Find where the given text appears and provide that cell's center as [x, y] coordinate. 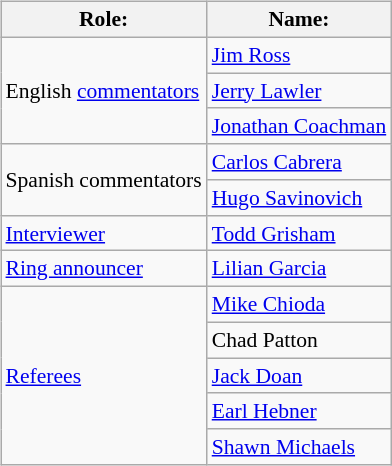
Shawn Michaels [300, 447]
English commentators [103, 90]
Jim Ross [300, 55]
Jerry Lawler [300, 91]
Role: [103, 20]
Chad Patton [300, 340]
Todd Grisham [300, 233]
Earl Hebner [300, 411]
Interviewer [103, 233]
Referees [103, 376]
Ring announcer [103, 269]
Jonathan Coachman [300, 126]
Spanish commentators [103, 180]
Lilian Garcia [300, 269]
Hugo Savinovich [300, 198]
Mike Chioda [300, 305]
Name: [300, 20]
Jack Doan [300, 376]
Carlos Cabrera [300, 162]
